Search for the cell housing the specified text and yield its [X, Y] center coordinate. 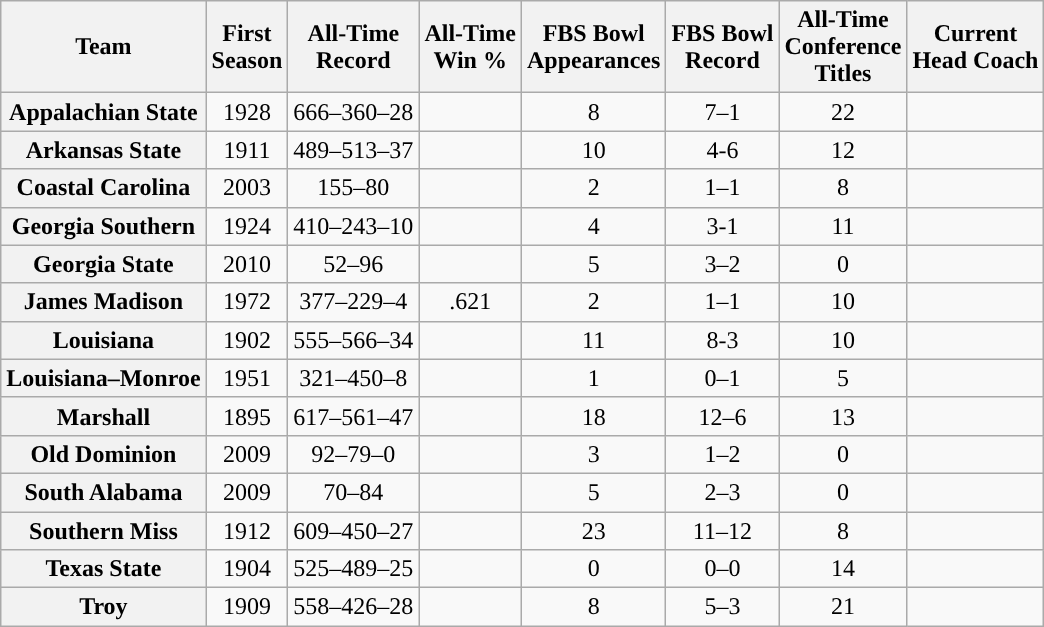
1911 [247, 150]
21 [843, 607]
11–12 [722, 531]
All-TimeConferenceTitles [843, 47]
4-6 [722, 150]
489–513–37 [354, 150]
Southern Miss [104, 531]
Georgia Southern [104, 226]
1912 [247, 531]
555–566–34 [354, 340]
Marshall [104, 416]
Arkansas State [104, 150]
1–2 [722, 454]
0–1 [722, 378]
4 [593, 226]
92–79–0 [354, 454]
Texas State [104, 569]
1924 [247, 226]
CurrentHead Coach [976, 47]
12 [843, 150]
FBS BowlRecord [722, 47]
321–450–8 [354, 378]
13 [843, 416]
2–3 [722, 492]
558–426–28 [354, 607]
2003 [247, 188]
70–84 [354, 492]
609–450–27 [354, 531]
1909 [247, 607]
1 [593, 378]
Coastal Carolina [104, 188]
23 [593, 531]
5–3 [722, 607]
18 [593, 416]
Appalachian State [104, 112]
Team [104, 47]
.621 [470, 302]
14 [843, 569]
1951 [247, 378]
3-1 [722, 226]
377–229–4 [354, 302]
666–360–28 [354, 112]
Louisiana [104, 340]
All-TimeRecord [354, 47]
FirstSeason [247, 47]
Troy [104, 607]
Georgia State [104, 264]
3–2 [722, 264]
1972 [247, 302]
1904 [247, 569]
155–80 [354, 188]
12–6 [722, 416]
Louisiana–Monroe [104, 378]
All-TimeWin % [470, 47]
0–0 [722, 569]
1928 [247, 112]
1902 [247, 340]
7–1 [722, 112]
3 [593, 454]
South Alabama [104, 492]
410–243–10 [354, 226]
1895 [247, 416]
52–96 [354, 264]
22 [843, 112]
James Madison [104, 302]
617–561–47 [354, 416]
8-3 [722, 340]
FBS BowlAppearances [593, 47]
2010 [247, 264]
525–489–25 [354, 569]
Old Dominion [104, 454]
